Capture the cell that displays the provided text and extract its [X, Y] central coordinate. 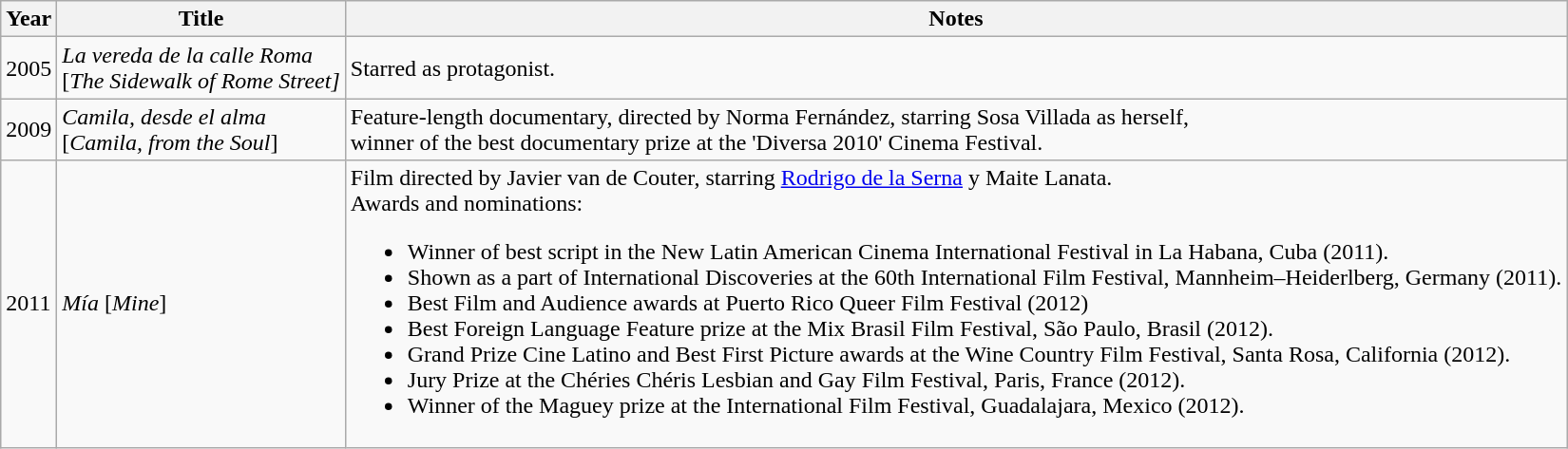
Notes [956, 19]
Starred as protagonist. [956, 68]
Mía [Mine] [201, 304]
La vereda de la calle Roma[The Sidewalk of Rome Street] [201, 68]
2011 [29, 304]
Title [201, 19]
2005 [29, 68]
2009 [29, 129]
Year [29, 19]
Camila, desde el alma[Camila, from the Soul] [201, 129]
